Find where the given text appears and provide that cell's center as [X, Y] coordinate. 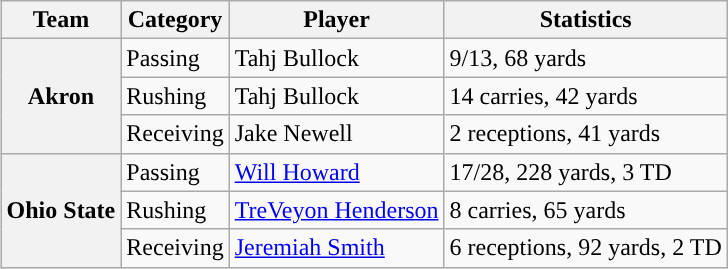
Statistics [586, 20]
Team [61, 20]
Jeremiah Smith [336, 248]
6 receptions, 92 yards, 2 TD [586, 248]
TreVeyon Henderson [336, 210]
9/13, 68 yards [586, 58]
Jake Newell [336, 134]
14 carries, 42 yards [586, 96]
Player [336, 20]
17/28, 228 yards, 3 TD [586, 172]
Akron [61, 96]
2 receptions, 41 yards [586, 134]
Ohio State [61, 210]
8 carries, 65 yards [586, 210]
Category [175, 20]
Will Howard [336, 172]
